Return the (x, y) coordinate for the center point of the cell that contains the specified text.  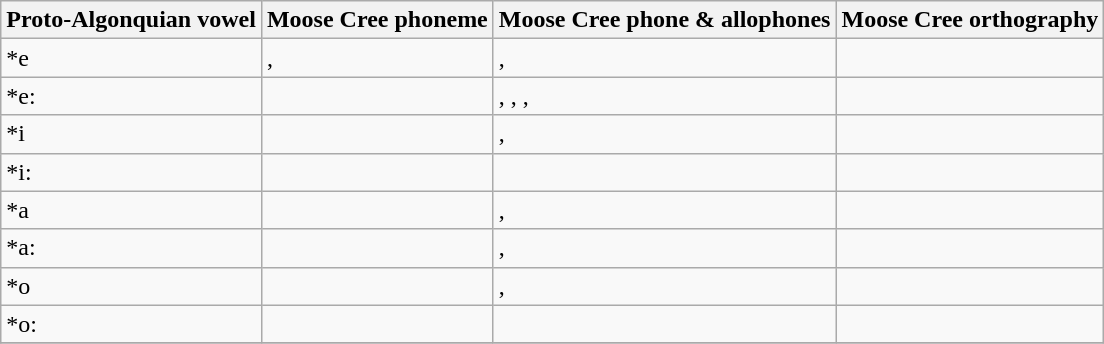
*e (132, 58)
*o: (132, 324)
, , , (664, 96)
*a (132, 210)
*e: (132, 96)
Moose Cree phoneme (377, 20)
*a: (132, 248)
*o (132, 286)
Proto-Algonquian vowel (132, 20)
Moose Cree phone & allophones (664, 20)
Moose Cree orthography (970, 20)
*i: (132, 172)
*i (132, 134)
